Determine the (x, y) coordinate at the center of the cell enclosing the given text.  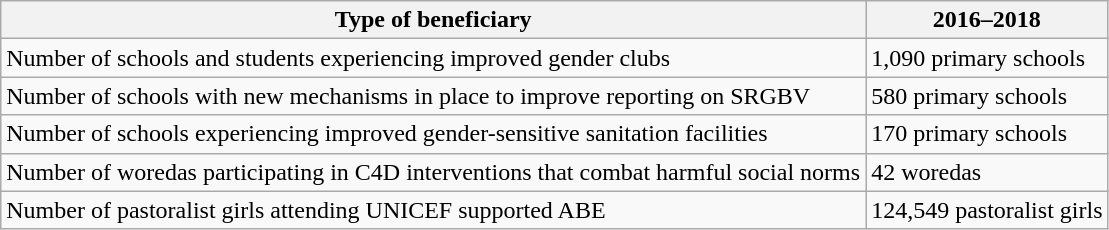
Number of woredas participating in C4D interventions that combat harmful social norms (434, 172)
Number of schools with new mechanisms in place to improve reporting on SRGBV (434, 96)
Number of schools and students experiencing improved gender clubs (434, 58)
170 primary schools (987, 134)
Number of schools experiencing improved gender-sensitive sanitation facilities (434, 134)
2016–2018 (987, 20)
Type of beneficiary (434, 20)
42 woredas (987, 172)
1,090 primary schools (987, 58)
124,549 pastoralist girls (987, 210)
580 primary schools (987, 96)
Number of pastoralist girls attending UNICEF supported ABE (434, 210)
